For the text-containing cell, return its midpoint in (x, y) coordinate format. 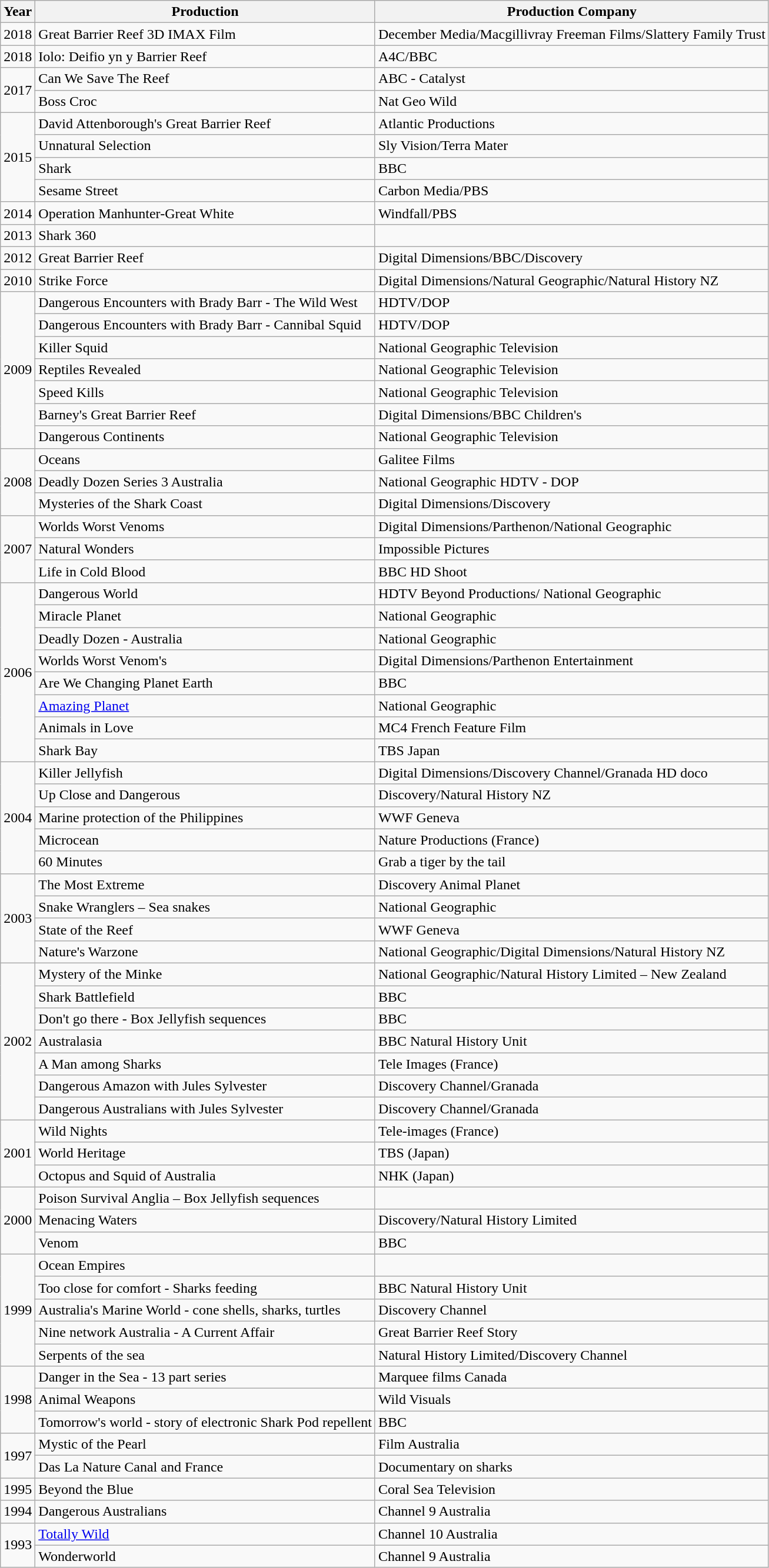
Speed Kills (205, 392)
Unnatural Selection (205, 146)
Tele-images (France) (572, 1131)
Digital Dimensions/Discovery Channel/Granada HD doco (572, 773)
Galitee Films (572, 459)
Marine protection of the Philippines (205, 818)
Microcean (205, 840)
1998 (18, 1400)
Serpents of the sea (205, 1355)
Beyond the Blue (205, 1489)
Oceans (205, 459)
A4C/BBC (572, 56)
Killer Squid (205, 348)
Menacing Waters (205, 1220)
Danger in the Sea - 13 part series (205, 1377)
Coral Sea Television (572, 1489)
Are We Changing Planet Earth (205, 683)
1993 (18, 1545)
Don't go there - Box Jellyfish sequences (205, 1019)
Miracle Planet (205, 616)
Discovery/Natural History Limited (572, 1220)
Shark Battlefield (205, 997)
2013 (18, 235)
Too close for comfort - Sharks feeding (205, 1287)
Nat Geo Wild (572, 101)
ABC - Catalyst (572, 79)
David Attenborough's Great Barrier Reef (205, 124)
Dangerous Encounters with Brady Barr - Cannibal Squid (205, 325)
Amazing Planet (205, 706)
Wild Visuals (572, 1400)
Barney's Great Barrier Reef (205, 415)
60 Minutes (205, 862)
Octopus and Squid of Australia (205, 1176)
Digital Dimensions/BBC/Discovery (572, 258)
Snake Wranglers – Sea snakes (205, 907)
Digital Dimensions/Parthenon Entertainment (572, 661)
2012 (18, 258)
2008 (18, 482)
2003 (18, 918)
2001 (18, 1153)
TBS Japan (572, 750)
1999 (18, 1310)
Discovery Channel (572, 1310)
2015 (18, 157)
Dangerous Australians (205, 1512)
Natural Wonders (205, 549)
Digital Dimensions/Natural Geographic/Natural History NZ (572, 281)
Nature's Warzone (205, 952)
Mystic of the Pearl (205, 1444)
Dangerous World (205, 593)
The Most Extreme (205, 885)
Mysteries of the Shark Coast (205, 504)
Great Barrier Reef (205, 258)
Animal Weapons (205, 1400)
Sly Vision/Terra Mater (572, 146)
National Geographic/Natural History Limited – New Zealand (572, 974)
Shark (205, 168)
Dangerous Amazon with Jules Sylvester (205, 1086)
Great Barrier Reef Story (572, 1332)
2002 (18, 1041)
Atlantic Productions (572, 124)
State of the Reef (205, 929)
1994 (18, 1512)
Year (18, 12)
Windfall/PBS (572, 213)
Totally Wild (205, 1534)
Australia's Marine World - cone shells, sharks, turtles (205, 1310)
BBC HD Shoot (572, 571)
Poison Survival Anglia – Box Jellyfish sequences (205, 1198)
Natural History Limited/Discovery Channel (572, 1355)
Operation Manhunter-Great White (205, 213)
Animals in Love (205, 728)
Sesame Street (205, 191)
Shark 360 (205, 235)
Film Australia (572, 1444)
2009 (18, 370)
Deadly Dozen Series 3 Australia (205, 482)
Discovery/Natural History NZ (572, 795)
Marquee films Canada (572, 1377)
Nine network Australia - A Current Affair (205, 1332)
HDTV Beyond Productions/ National Geographic (572, 593)
2010 (18, 281)
TBS (Japan) (572, 1153)
National Geographic/Digital Dimensions/Natural History NZ (572, 952)
Ocean Empires (205, 1265)
Production (205, 12)
Dangerous Encounters with Brady Barr - The Wild West (205, 303)
1997 (18, 1456)
Iolo: Deifio yn y Barrier Reef (205, 56)
1995 (18, 1489)
2000 (18, 1220)
Great Barrier Reef 3D IMAX Film (205, 34)
Tomorrow's world - story of electronic Shark Pod repellent (205, 1422)
Worlds Worst Venom's (205, 661)
World Heritage (205, 1153)
2006 (18, 672)
Digital Dimensions/Discovery (572, 504)
2014 (18, 213)
Strike Force (205, 281)
2017 (18, 90)
NHK (Japan) (572, 1176)
December Media/Macgillivray Freeman Films/Slattery Family Trust (572, 34)
Dangerous Continents (205, 437)
Production Company (572, 12)
Worlds Worst Venoms (205, 526)
Wonderworld (205, 1556)
Channel 10 Australia (572, 1534)
2007 (18, 549)
Venom (205, 1243)
Killer Jellyfish (205, 773)
Discovery Animal Planet (572, 885)
Deadly Dozen - Australia (205, 638)
Shark Bay (205, 750)
A Man among Sharks (205, 1064)
Impossible Pictures (572, 549)
Up Close and Dangerous (205, 795)
2004 (18, 818)
Documentary on sharks (572, 1467)
Digital Dimensions/Parthenon/National Geographic (572, 526)
Tele Images (France) (572, 1064)
Nature Productions (France) (572, 840)
Australasia (205, 1042)
Dangerous Australians with Jules Sylvester (205, 1109)
National Geographic HDTV - DOP (572, 482)
Das La Nature Canal and France (205, 1467)
Reptiles Revealed (205, 370)
Wild Nights (205, 1131)
Carbon Media/PBS (572, 191)
Boss Croc (205, 101)
Life in Cold Blood (205, 571)
Digital Dimensions/BBC Children's (572, 415)
Can We Save The Reef (205, 79)
MC4 French Feature Film (572, 728)
Mystery of the Minke (205, 974)
Grab a tiger by the tail (572, 862)
